Determine the [X, Y] coordinate at the center of the cell enclosing the given text.  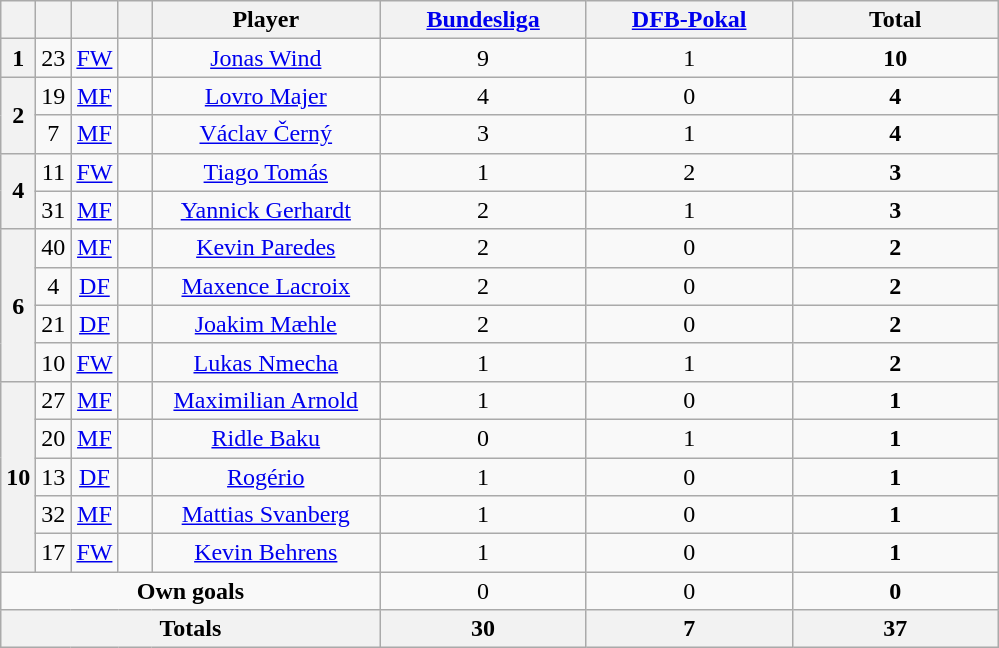
21 [54, 324]
40 [54, 248]
32 [54, 515]
Yannick Gerhardt [266, 210]
20 [54, 438]
Jonas Wind [266, 58]
Ridle Baku [266, 438]
Lovro Majer [266, 96]
13 [54, 477]
37 [895, 629]
30 [483, 629]
Totals [190, 629]
Václav Černý [266, 134]
Mattias Svanberg [266, 515]
Bundesliga [483, 20]
DFB-Pokal [689, 20]
17 [54, 553]
9 [483, 58]
Maxence Lacroix [266, 286]
Lukas Nmecha [266, 362]
Own goals [190, 591]
6 [18, 305]
27 [54, 400]
11 [54, 172]
23 [54, 58]
Player [266, 20]
Maximilian Arnold [266, 400]
31 [54, 210]
Kevin Behrens [266, 553]
Rogério [266, 477]
Joakim Mæhle [266, 324]
Total [895, 20]
Tiago Tomás [266, 172]
19 [54, 96]
Kevin Paredes [266, 248]
